Provide the (x, y) coordinate of the cell's center where the given text is located.  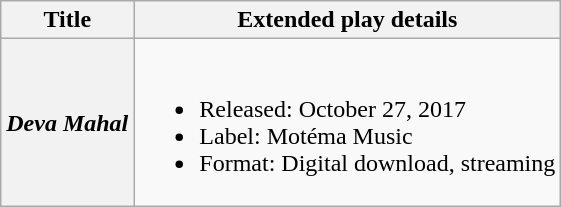
Title (68, 20)
Released: October 27, 2017Label: Motéma MusicFormat: Digital download, streaming (348, 122)
Deva Mahal (68, 122)
Extended play details (348, 20)
